Locate the cell with the specified text and output its [X, Y] center coordinate. 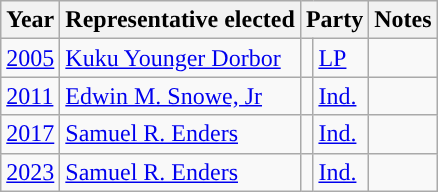
Year [30, 20]
2011 [30, 96]
Edwin M. Snowe, Jr [180, 96]
Notes [403, 20]
Party [334, 20]
2005 [30, 58]
Kuku Younger Dorbor [180, 58]
LP [341, 58]
2017 [30, 134]
2023 [30, 172]
Representative elected [180, 20]
